Extract the [X, Y] coordinate from the center of the cell holding the provided text.  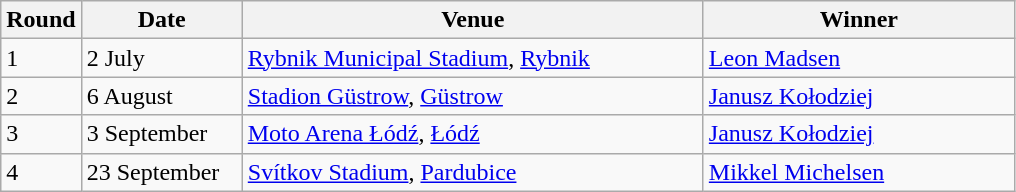
2 [41, 96]
6 August [162, 96]
Stadion Güstrow, Güstrow [472, 96]
Moto Arena Łódź, Łódź [472, 134]
Venue [472, 20]
Rybnik Municipal Stadium, Rybnik [472, 58]
Leon Madsen [858, 58]
Winner [858, 20]
Round [41, 20]
Mikkel Michelsen [858, 172]
2 July [162, 58]
23 September [162, 172]
4 [41, 172]
3 September [162, 134]
Date [162, 20]
Svítkov Stadium, Pardubice [472, 172]
3 [41, 134]
1 [41, 58]
